Return the [x, y] coordinate for the center point of the cell that contains the specified text.  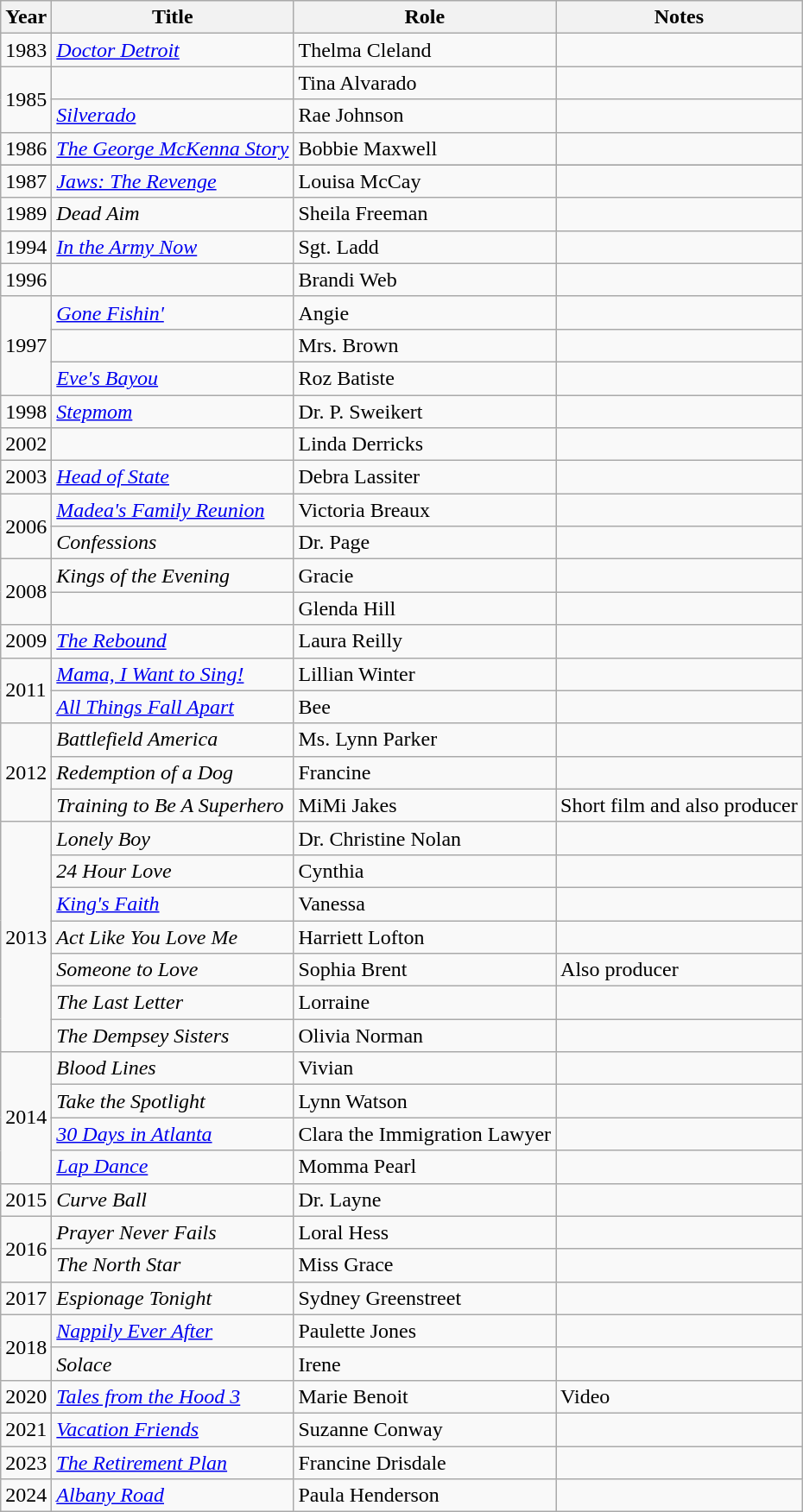
Eve's Bayou [173, 378]
Training to Be A Superhero [173, 805]
Prayer Never Fails [173, 1232]
Short film and also producer [680, 805]
Bee [425, 707]
Dr. Page [425, 543]
Thelma Cleland [425, 50]
2003 [26, 477]
Espionage Tonight [173, 1298]
2020 [26, 1396]
Lillian Winter [425, 674]
Kings of the Evening [173, 576]
Someone to Love [173, 970]
2014 [26, 1118]
1989 [26, 214]
2018 [26, 1347]
Vacation Friends [173, 1429]
Francine Drisdale [425, 1463]
Dr. Christine Nolan [425, 838]
2012 [26, 772]
2015 [26, 1200]
Linda Derricks [425, 444]
Blood Lines [173, 1068]
Marie Benoit [425, 1396]
Glenda Hill [425, 608]
Lonely Boy [173, 838]
Paula Henderson [425, 1496]
24 Hour Love [173, 871]
Sydney Greenstreet [425, 1298]
Louisa McCay [425, 181]
Curve Ball [173, 1200]
Mrs. Brown [425, 345]
2017 [26, 1298]
Mama, I Want to Sing! [173, 674]
Brandi Web [425, 280]
Victoria Breaux [425, 510]
1994 [26, 247]
Title [173, 17]
Ms. Lynn Parker [425, 740]
Loral Hess [425, 1232]
Head of State [173, 477]
Stepmom [173, 412]
Lap Dance [173, 1167]
Notes [680, 17]
Silverado [173, 116]
In the Army Now [173, 247]
Confessions [173, 543]
The George McKenna Story [173, 148]
Clara the Immigration Lawyer [425, 1134]
Momma Pearl [425, 1167]
Act Like You Love Me [173, 936]
Vivian [425, 1068]
Gone Fishin' [173, 312]
Sheila Freeman [425, 214]
All Things Fall Apart [173, 707]
2021 [26, 1429]
Roz Batiste [425, 378]
Angie [425, 312]
Paulette Jones [425, 1331]
Francine [425, 772]
2016 [26, 1249]
Redemption of a Dog [173, 772]
Solace [173, 1364]
The Rebound [173, 641]
1986 [26, 148]
2002 [26, 444]
Take the Spotlight [173, 1101]
Dr. P. Sweikert [425, 412]
Role [425, 17]
Olivia Norman [425, 1036]
Doctor Detroit [173, 50]
Sgt. Ladd [425, 247]
Irene [425, 1364]
Year [26, 17]
2008 [26, 592]
2006 [26, 526]
Laura Reilly [425, 641]
MiMi Jakes [425, 805]
Jaws: The Revenge [173, 181]
1985 [26, 99]
Nappily Ever After [173, 1331]
The Dempsey Sisters [173, 1036]
2013 [26, 936]
The Retirement Plan [173, 1463]
1996 [26, 280]
1998 [26, 412]
Suzanne Conway [425, 1429]
King's Faith [173, 904]
Madea's Family Reunion [173, 510]
Tales from the Hood 3 [173, 1396]
Albany Road [173, 1496]
Dr. Layne [425, 1200]
2024 [26, 1496]
The North Star [173, 1265]
2023 [26, 1463]
Battlefield America [173, 740]
30 Days in Atlanta [173, 1134]
1997 [26, 345]
2011 [26, 690]
Video [680, 1396]
Gracie [425, 576]
Dead Aim [173, 214]
Harriett Lofton [425, 936]
1987 [26, 181]
2009 [26, 641]
Sophia Brent [425, 970]
Vanessa [425, 904]
Tina Alvarado [425, 83]
1983 [26, 50]
Miss Grace [425, 1265]
Bobbie Maxwell [425, 148]
Lynn Watson [425, 1101]
Debra Lassiter [425, 477]
Cynthia [425, 871]
The Last Letter [173, 1003]
Also producer [680, 970]
Rae Johnson [425, 116]
Lorraine [425, 1003]
